Extract the [x, y] coordinate from the center of the cell holding the provided text.  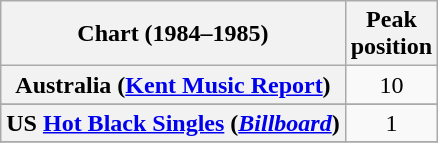
Australia (Kent Music Report) [173, 85]
US Hot Black Singles (Billboard) [173, 123]
Peakposition [391, 34]
1 [391, 123]
10 [391, 85]
Chart (1984–1985) [173, 34]
